Capture the cell that displays the provided text and extract its [x, y] central coordinate. 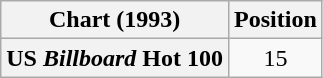
15 [276, 58]
Position [276, 20]
Chart (1993) [115, 20]
US Billboard Hot 100 [115, 58]
